Locate the cell with the specified text and output its (X, Y) center coordinate. 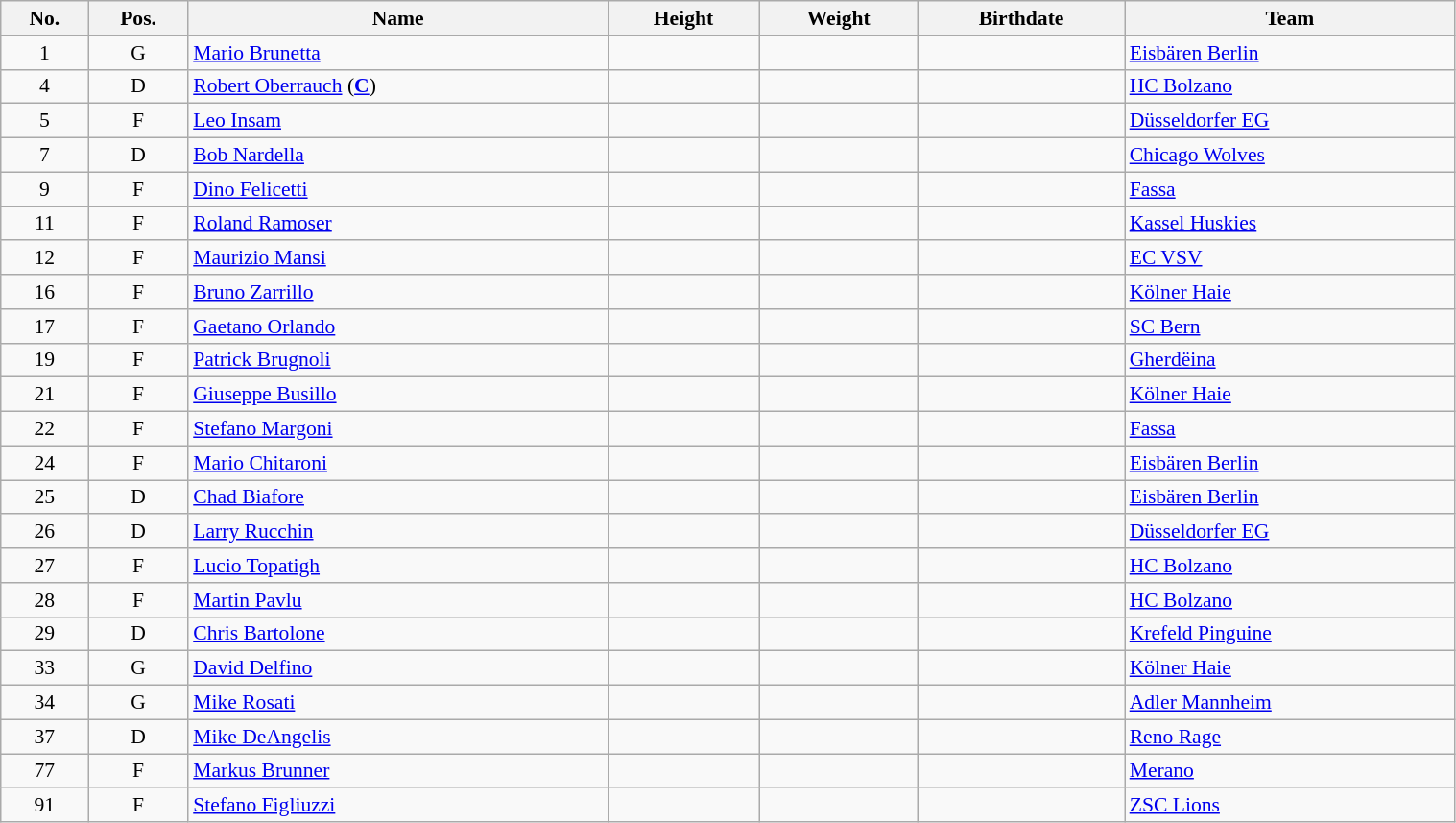
Gherdëina (1290, 360)
Mike DeAngelis (397, 737)
Robert Oberrauch (C) (397, 86)
25 (44, 497)
16 (44, 292)
Team (1290, 18)
1 (44, 53)
17 (44, 327)
Chicago Wolves (1290, 156)
Adler Mannheim (1290, 703)
29 (44, 634)
No. (44, 18)
Larry Rucchin (397, 532)
28 (44, 600)
19 (44, 360)
Mike Rosati (397, 703)
Maurizio Mansi (397, 258)
Birthdate (1021, 18)
Giuseppe Busillo (397, 395)
Mario Brunetta (397, 53)
26 (44, 532)
Weight (839, 18)
Bob Nardella (397, 156)
Lucio Topatigh (397, 566)
Height (683, 18)
21 (44, 395)
5 (44, 121)
22 (44, 429)
Chris Bartolone (397, 634)
37 (44, 737)
Pos. (138, 18)
77 (44, 771)
Kassel Huskies (1290, 224)
Markus Brunner (397, 771)
11 (44, 224)
Mario Chitaroni (397, 463)
David Delfino (397, 668)
SC Bern (1290, 327)
Merano (1290, 771)
Gaetano Orlando (397, 327)
ZSC Lions (1290, 806)
4 (44, 86)
Chad Biafore (397, 497)
Martin Pavlu (397, 600)
Stefano Figliuzzi (397, 806)
Roland Ramoser (397, 224)
Leo Insam (397, 121)
Dino Felicetti (397, 189)
Krefeld Pinguine (1290, 634)
Name (397, 18)
7 (44, 156)
27 (44, 566)
Bruno Zarrillo (397, 292)
24 (44, 463)
9 (44, 189)
12 (44, 258)
33 (44, 668)
Stefano Margoni (397, 429)
EC VSV (1290, 258)
Reno Rage (1290, 737)
91 (44, 806)
34 (44, 703)
Patrick Brugnoli (397, 360)
